Capture the cell that displays the provided text and extract its (x, y) central coordinate. 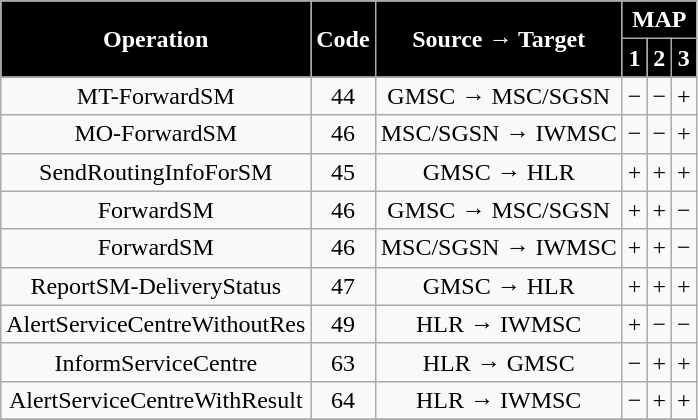
InformServiceCentre (156, 362)
49 (343, 324)
Source → Target (498, 39)
47 (343, 286)
Operation (156, 39)
ReportSM-DeliveryStatus (156, 286)
AlertServiceCentreWithResult (156, 400)
1 (634, 58)
Code (343, 39)
3 (684, 58)
64 (343, 400)
HLR → GMSC (498, 362)
MAP (659, 20)
45 (343, 172)
MT-ForwardSM (156, 96)
44 (343, 96)
2 (660, 58)
SendRoutingInfoForSM (156, 172)
MO-ForwardSM (156, 134)
AlertServiceCentreWithoutRes (156, 324)
63 (343, 362)
